From the cell containing the given text, extract its center point as [x, y] coordinate. 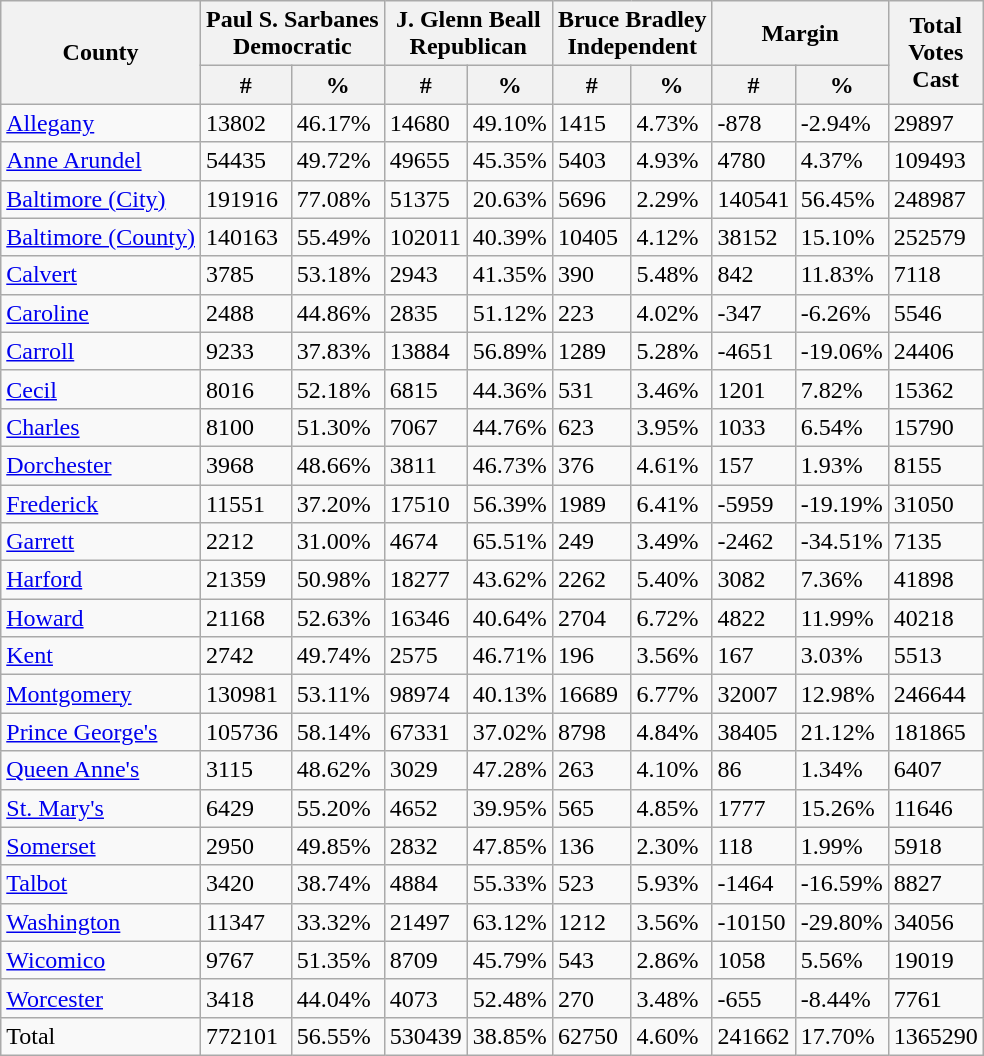
8827 [936, 884]
248987 [936, 199]
Washington [101, 922]
15790 [936, 427]
38152 [754, 237]
270 [592, 998]
40.64% [510, 618]
157 [754, 465]
7067 [426, 427]
44.04% [338, 998]
51375 [426, 199]
530439 [426, 1036]
9767 [246, 960]
4674 [426, 542]
13802 [246, 123]
105736 [246, 732]
1.93% [842, 465]
Calvert [101, 275]
53.11% [338, 694]
47.28% [510, 770]
67331 [426, 732]
TotalVotesCast [936, 52]
Queen Anne's [101, 770]
2212 [246, 542]
2.86% [672, 960]
Montgomery [101, 694]
263 [592, 770]
8798 [592, 732]
49.85% [338, 846]
48.66% [338, 465]
40218 [936, 618]
24406 [936, 351]
3.48% [672, 998]
1415 [592, 123]
Dorchester [101, 465]
44.36% [510, 389]
46.71% [510, 656]
Baltimore (City) [101, 199]
3.49% [672, 542]
191916 [246, 199]
5.93% [672, 884]
7761 [936, 998]
Howard [101, 618]
37.20% [338, 503]
St. Mary's [101, 808]
40.39% [510, 237]
49655 [426, 161]
Total [101, 1036]
3968 [246, 465]
6.77% [672, 694]
-655 [754, 998]
109493 [936, 161]
-16.59% [842, 884]
2262 [592, 580]
41.35% [510, 275]
4822 [754, 618]
55.49% [338, 237]
45.79% [510, 960]
4.12% [672, 237]
17510 [426, 503]
8709 [426, 960]
Anne Arundel [101, 161]
842 [754, 275]
Frederick [101, 503]
7118 [936, 275]
5513 [936, 656]
1.34% [842, 770]
8100 [246, 427]
Wicomico [101, 960]
31050 [936, 503]
Carroll [101, 351]
51.12% [510, 313]
376 [592, 465]
98974 [426, 694]
4.84% [672, 732]
3.95% [672, 427]
4.61% [672, 465]
31.00% [338, 542]
45.35% [510, 161]
5696 [592, 199]
2943 [426, 275]
34056 [936, 922]
Margin [800, 34]
41898 [936, 580]
21.12% [842, 732]
49.10% [510, 123]
56.39% [510, 503]
15362 [936, 389]
-19.06% [842, 351]
3029 [426, 770]
3.46% [672, 389]
-2.94% [842, 123]
-8.44% [842, 998]
102011 [426, 237]
5.40% [672, 580]
8155 [936, 465]
3811 [426, 465]
50.98% [338, 580]
54435 [246, 161]
130981 [246, 694]
181865 [936, 732]
2575 [426, 656]
-19.19% [842, 503]
4.10% [672, 770]
9233 [246, 351]
523 [592, 884]
33.32% [338, 922]
39.95% [510, 808]
8016 [246, 389]
2832 [426, 846]
7.36% [842, 580]
5918 [936, 846]
37.83% [338, 351]
53.18% [338, 275]
Allegany [101, 123]
5.48% [672, 275]
140541 [754, 199]
58.14% [338, 732]
5403 [592, 161]
390 [592, 275]
565 [592, 808]
62750 [592, 1036]
4780 [754, 161]
Harford [101, 580]
Charles [101, 427]
49.72% [338, 161]
-4651 [754, 351]
2835 [426, 313]
Prince George's [101, 732]
-347 [754, 313]
2742 [246, 656]
52.18% [338, 389]
6429 [246, 808]
Bruce BradleyIndependent [632, 34]
4.60% [672, 1036]
-6.26% [842, 313]
32007 [754, 694]
Baltimore (County) [101, 237]
Paul S. SarbanesDemocratic [292, 34]
249 [592, 542]
241662 [754, 1036]
3.03% [842, 656]
Talbot [101, 884]
46.17% [338, 123]
-29.80% [842, 922]
20.63% [510, 199]
6407 [936, 770]
Caroline [101, 313]
11347 [246, 922]
118 [754, 846]
136 [592, 846]
65.51% [510, 542]
47.85% [510, 846]
48.62% [338, 770]
-10150 [754, 922]
11.83% [842, 275]
19019 [936, 960]
38.85% [510, 1036]
43.62% [510, 580]
4.85% [672, 808]
5.28% [672, 351]
223 [592, 313]
52.63% [338, 618]
543 [592, 960]
Somerset [101, 846]
51.35% [338, 960]
246644 [936, 694]
6815 [426, 389]
140163 [246, 237]
40.13% [510, 694]
1365290 [936, 1036]
6.72% [672, 618]
44.86% [338, 313]
1033 [754, 427]
4.73% [672, 123]
49.74% [338, 656]
15.26% [842, 808]
1777 [754, 808]
4.37% [842, 161]
29897 [936, 123]
3082 [754, 580]
46.73% [510, 465]
1.99% [842, 846]
18277 [426, 580]
38.74% [338, 884]
County [101, 52]
4.93% [672, 161]
56.45% [842, 199]
7135 [936, 542]
-34.51% [842, 542]
4652 [426, 808]
6.41% [672, 503]
2950 [246, 846]
86 [754, 770]
7.82% [842, 389]
2488 [246, 313]
-5959 [754, 503]
3420 [246, 884]
16346 [426, 618]
55.20% [338, 808]
10405 [592, 237]
6.54% [842, 427]
17.70% [842, 1036]
623 [592, 427]
Garrett [101, 542]
772101 [246, 1036]
55.33% [510, 884]
-2462 [754, 542]
531 [592, 389]
2704 [592, 618]
4884 [426, 884]
252579 [936, 237]
12.98% [842, 694]
56.55% [338, 1036]
5546 [936, 313]
1201 [754, 389]
1058 [754, 960]
11646 [936, 808]
16689 [592, 694]
44.76% [510, 427]
Kent [101, 656]
Cecil [101, 389]
63.12% [510, 922]
11.99% [842, 618]
5.56% [842, 960]
3418 [246, 998]
3115 [246, 770]
21168 [246, 618]
-878 [754, 123]
52.48% [510, 998]
Worcester [101, 998]
11551 [246, 503]
77.08% [338, 199]
4073 [426, 998]
167 [754, 656]
1289 [592, 351]
15.10% [842, 237]
4.02% [672, 313]
1212 [592, 922]
J. Glenn BeallRepublican [468, 34]
21359 [246, 580]
3785 [246, 275]
-1464 [754, 884]
56.89% [510, 351]
196 [592, 656]
2.29% [672, 199]
13884 [426, 351]
21497 [426, 922]
38405 [754, 732]
1989 [592, 503]
2.30% [672, 846]
37.02% [510, 732]
14680 [426, 123]
51.30% [338, 427]
